Locate the cell with the specified text and output its [x, y] center coordinate. 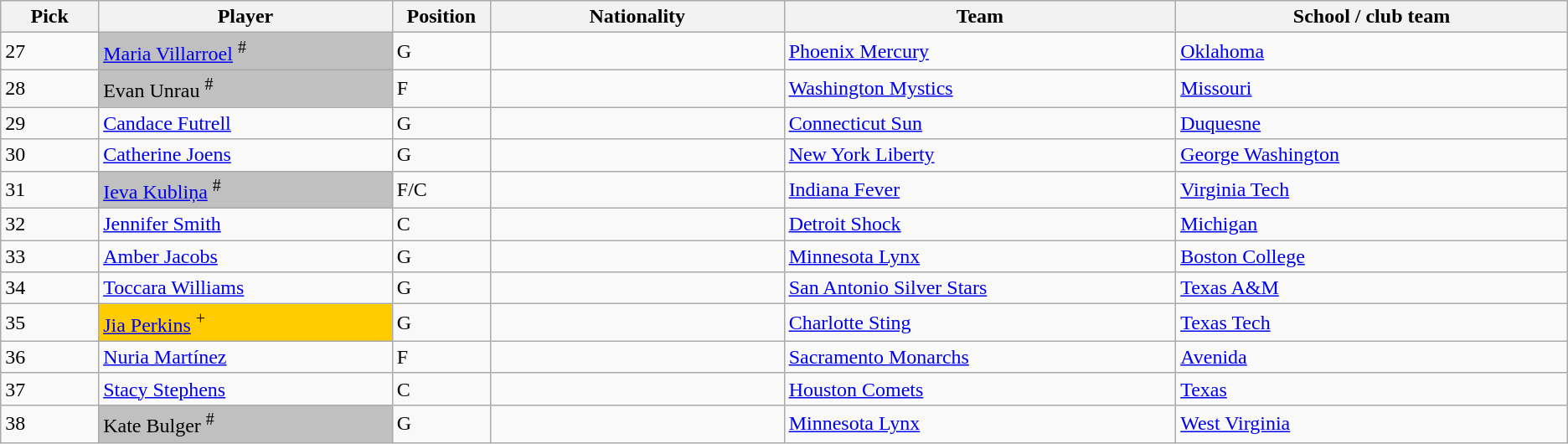
Sacramento Monarchs [980, 357]
Houston Comets [980, 389]
Catherine Joens [246, 155]
32 [50, 225]
Nuria Martínez [246, 357]
George Washington [1372, 155]
34 [50, 288]
Stacy Stephens [246, 389]
Washington Mystics [980, 89]
Oklahoma [1372, 52]
Charlotte Sting [980, 323]
30 [50, 155]
Kate Bulger # [246, 424]
Amber Jacobs [246, 256]
Player [246, 17]
37 [50, 389]
Texas [1372, 389]
Missouri [1372, 89]
Phoenix Mercury [980, 52]
Detroit Shock [980, 225]
31 [50, 189]
Position [441, 17]
Texas A&M [1372, 288]
Nationality [637, 17]
Ieva Kubliņa # [246, 189]
School / club team [1372, 17]
38 [50, 424]
33 [50, 256]
Avenida [1372, 357]
Jennifer Smith [246, 225]
Duquesne [1372, 123]
Virginia Tech [1372, 189]
35 [50, 323]
Texas Tech [1372, 323]
Evan Unrau # [246, 89]
Boston College [1372, 256]
Candace Futrell [246, 123]
F/C [441, 189]
Michigan [1372, 225]
West Virginia [1372, 424]
29 [50, 123]
Pick [50, 17]
Connecticut Sun [980, 123]
28 [50, 89]
New York Liberty [980, 155]
Team [980, 17]
Jia Perkins + [246, 323]
27 [50, 52]
36 [50, 357]
San Antonio Silver Stars [980, 288]
Toccara Williams [246, 288]
Indiana Fever [980, 189]
Maria Villarroel # [246, 52]
